Search for the cell housing the specified text and yield its (x, y) center coordinate. 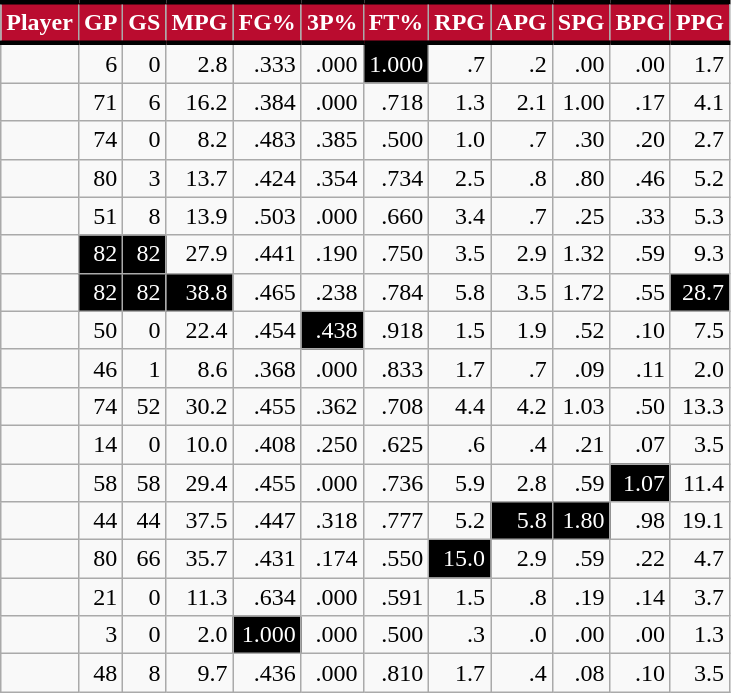
.454 (267, 330)
MPG (200, 22)
.483 (267, 140)
.625 (396, 444)
.385 (332, 140)
.362 (332, 406)
13.7 (200, 178)
.384 (267, 102)
1 (144, 368)
.634 (267, 597)
.660 (396, 216)
.190 (332, 254)
66 (144, 559)
.08 (581, 673)
4.4 (460, 406)
8.2 (200, 140)
.708 (396, 406)
.447 (267, 521)
.438 (332, 330)
.21 (581, 444)
1.32 (581, 254)
.11 (640, 368)
1.9 (522, 330)
22.4 (200, 330)
50 (100, 330)
GS (144, 22)
1.72 (581, 292)
.368 (267, 368)
9.3 (700, 254)
11.4 (700, 483)
.750 (396, 254)
9.7 (200, 673)
14 (100, 444)
27.9 (200, 254)
28.7 (700, 292)
1.03 (581, 406)
.33 (640, 216)
.98 (640, 521)
.918 (396, 330)
.441 (267, 254)
.777 (396, 521)
.424 (267, 178)
.52 (581, 330)
1.80 (581, 521)
1.07 (640, 483)
.318 (332, 521)
.333 (267, 63)
.250 (332, 444)
.810 (396, 673)
.3 (460, 635)
.238 (332, 292)
.19 (581, 597)
13.3 (700, 406)
.17 (640, 102)
2.7 (700, 140)
.6 (460, 444)
.354 (332, 178)
.174 (332, 559)
.20 (640, 140)
2.5 (460, 178)
.591 (396, 597)
1.00 (581, 102)
1.0 (460, 140)
.436 (267, 673)
APG (522, 22)
Player (40, 22)
.833 (396, 368)
.25 (581, 216)
52 (144, 406)
.503 (267, 216)
16.2 (200, 102)
8.6 (200, 368)
30.2 (200, 406)
.46 (640, 178)
RPG (460, 22)
4.7 (700, 559)
GP (100, 22)
4.2 (522, 406)
.50 (640, 406)
PPG (700, 22)
SPG (581, 22)
3P% (332, 22)
.431 (267, 559)
2.1 (522, 102)
29.4 (200, 483)
.784 (396, 292)
.2 (522, 63)
.14 (640, 597)
13.9 (200, 216)
21 (100, 597)
5.3 (700, 216)
.55 (640, 292)
.734 (396, 178)
FG% (267, 22)
.408 (267, 444)
51 (100, 216)
BPG (640, 22)
.550 (396, 559)
46 (100, 368)
.80 (581, 178)
10.0 (200, 444)
48 (100, 673)
.09 (581, 368)
4.1 (700, 102)
.465 (267, 292)
11.3 (200, 597)
.22 (640, 559)
.718 (396, 102)
71 (100, 102)
7.5 (700, 330)
19.1 (700, 521)
3.4 (460, 216)
.736 (396, 483)
FT% (396, 22)
35.7 (200, 559)
.0 (522, 635)
3.7 (700, 597)
.07 (640, 444)
38.8 (200, 292)
5.9 (460, 483)
.30 (581, 140)
15.0 (460, 559)
37.5 (200, 521)
